Output the (x, y) coordinate of the center of the cell containing the given text.  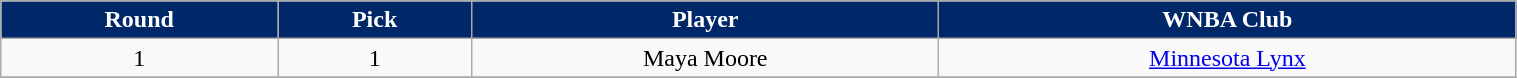
Minnesota Lynx (1228, 58)
Round (140, 20)
WNBA Club (1228, 20)
Pick (375, 20)
Maya Moore (706, 58)
Player (706, 20)
